Detect which cell encompasses the target text, then output its (X, Y) center coordinate. 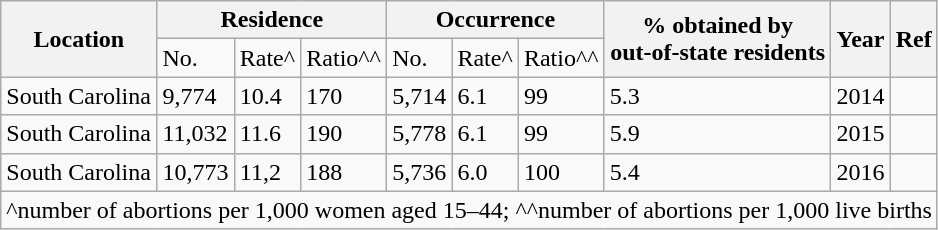
11,032 (196, 134)
5.9 (718, 134)
Year (860, 39)
188 (344, 172)
Occurrence (496, 20)
5,778 (420, 134)
11.6 (268, 134)
5.3 (718, 96)
10.4 (268, 96)
10,773 (196, 172)
Residence (272, 20)
Location (79, 39)
9,774 (196, 96)
Ref (914, 39)
6.0 (486, 172)
11,2 (268, 172)
2016 (860, 172)
2014 (860, 96)
5.4 (718, 172)
170 (344, 96)
5,736 (420, 172)
^number of abortions per 1,000 women aged 15–44; ^^number of abortions per 1,000 live births (470, 210)
2015 (860, 134)
190 (344, 134)
% obtained byout-of-state residents (718, 39)
5,714 (420, 96)
100 (561, 172)
